Output the [x, y] coordinate of the center of the cell containing the given text.  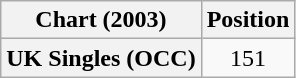
Chart (2003) [101, 20]
UK Singles (OCC) [101, 58]
151 [248, 58]
Position [248, 20]
